Scan for the cell matching the given text and deliver its (X, Y) coordinate at center. 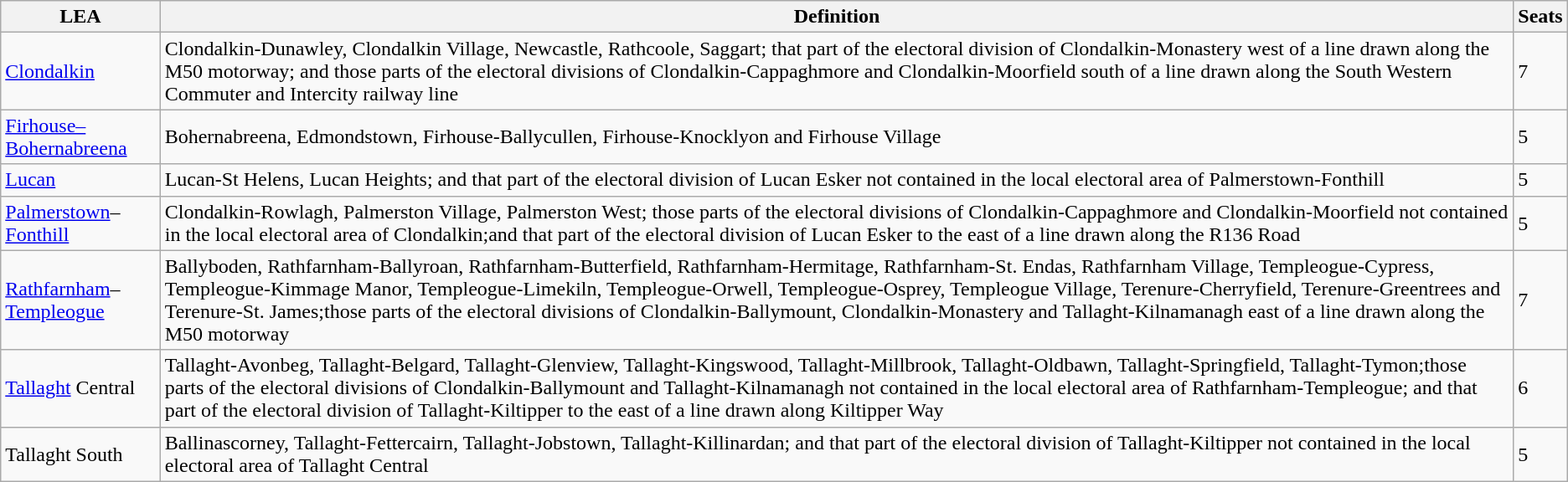
6 (1540, 388)
LEA (80, 17)
Tallaght South (80, 454)
Clondalkin (80, 71)
Seats (1540, 17)
Definition (837, 17)
Palmerstown–Fonthill (80, 223)
Lucan (80, 180)
Bohernabreena, Edmondstown, Firhouse-Ballycullen, Firhouse-Knocklyon and Firhouse Village (837, 137)
Tallaght Central (80, 388)
Firhouse–Bohernabreena (80, 137)
Rathfarnham–Templeogue (80, 300)
